Detect which cell encompasses the target text, then output its [X, Y] center coordinate. 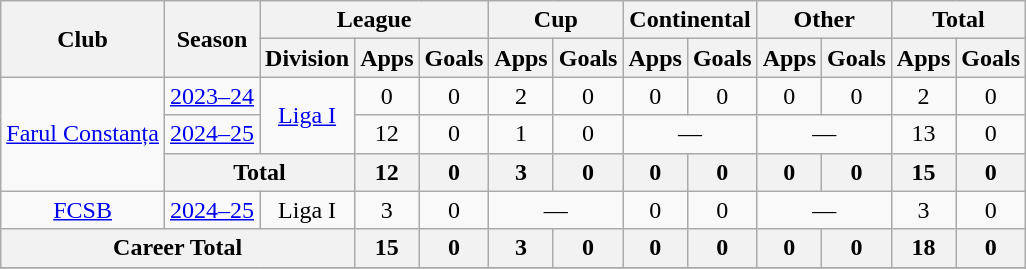
Cup [556, 20]
Club [83, 39]
1 [521, 134]
2023–24 [212, 96]
League [374, 20]
FCSB [83, 210]
Season [212, 39]
18 [923, 248]
Other [824, 20]
Continental [690, 20]
Career Total [178, 248]
Farul Constanța [83, 134]
Division [308, 58]
13 [923, 134]
